Return [x, y] of the center of cell containing provided text 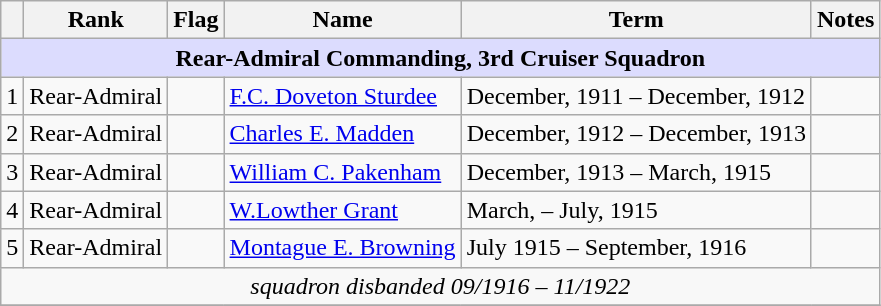
4 [12, 210]
Flag [196, 20]
squadron disbanded 09/1916 – 11/1922 [440, 286]
Rear-Admiral Commanding, 3rd Cruiser Squadron [440, 58]
July 1915 – September, 1916 [636, 248]
December, 1912 – December, 1913 [636, 134]
Rank [96, 20]
Name [342, 20]
December, 1913 – March, 1915 [636, 172]
Charles E. Madden [342, 134]
W.Lowther Grant [342, 210]
Term [636, 20]
William C. Pakenham [342, 172]
1 [12, 96]
5 [12, 248]
F.C. Doveton Sturdee [342, 96]
2 [12, 134]
December, 1911 – December, 1912 [636, 96]
Notes [845, 20]
Montague E. Browning [342, 248]
March, – July, 1915 [636, 210]
3 [12, 172]
